Determine the [X, Y] coordinate at the center of the cell enclosing the given text.  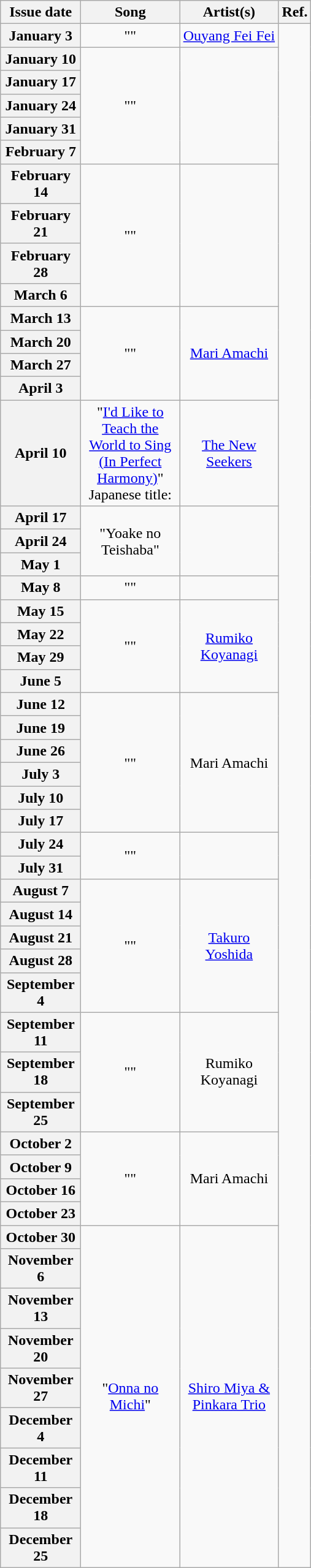
October 9 [40, 1167]
January 10 [40, 59]
April 24 [40, 541]
November 27 [40, 1388]
September 11 [40, 1032]
September 18 [40, 1072]
July 31 [40, 868]
Artist(s) [229, 12]
April 3 [40, 388]
"I'd Like to Teach the World to Sing (In Perfect Harmony)" Japanese title: [130, 453]
October 2 [40, 1143]
February 21 [40, 223]
February 14 [40, 184]
January 24 [40, 105]
April 10 [40, 453]
The New Seekers [229, 453]
August 21 [40, 937]
August 7 [40, 891]
March 27 [40, 365]
May 1 [40, 564]
August 28 [40, 961]
March 6 [40, 295]
November 20 [40, 1348]
January 31 [40, 129]
December 11 [40, 1468]
November 13 [40, 1309]
December 25 [40, 1548]
June 19 [40, 727]
Shiro Miya & Pinkara Trio [229, 1397]
January 3 [40, 36]
October 23 [40, 1213]
April 17 [40, 518]
July 3 [40, 774]
September 25 [40, 1112]
Song [130, 12]
March 20 [40, 341]
June 26 [40, 751]
October 16 [40, 1190]
Ouyang Fei Fei [229, 36]
July 24 [40, 844]
October 30 [40, 1237]
February 28 [40, 263]
June 12 [40, 704]
Issue date [40, 12]
February 7 [40, 152]
January 17 [40, 82]
Takuro Yoshida [229, 946]
December 4 [40, 1428]
July 10 [40, 797]
"Onna no Michi" [130, 1397]
June 5 [40, 681]
May 8 [40, 588]
March 13 [40, 318]
November 6 [40, 1268]
May 29 [40, 657]
September 4 [40, 993]
May 15 [40, 611]
August 14 [40, 914]
July 17 [40, 821]
December 18 [40, 1507]
"Yoake no Teishaba" [130, 541]
Ref. [294, 12]
May 22 [40, 634]
